Output the [X, Y] coordinate of the center of the cell containing the given text.  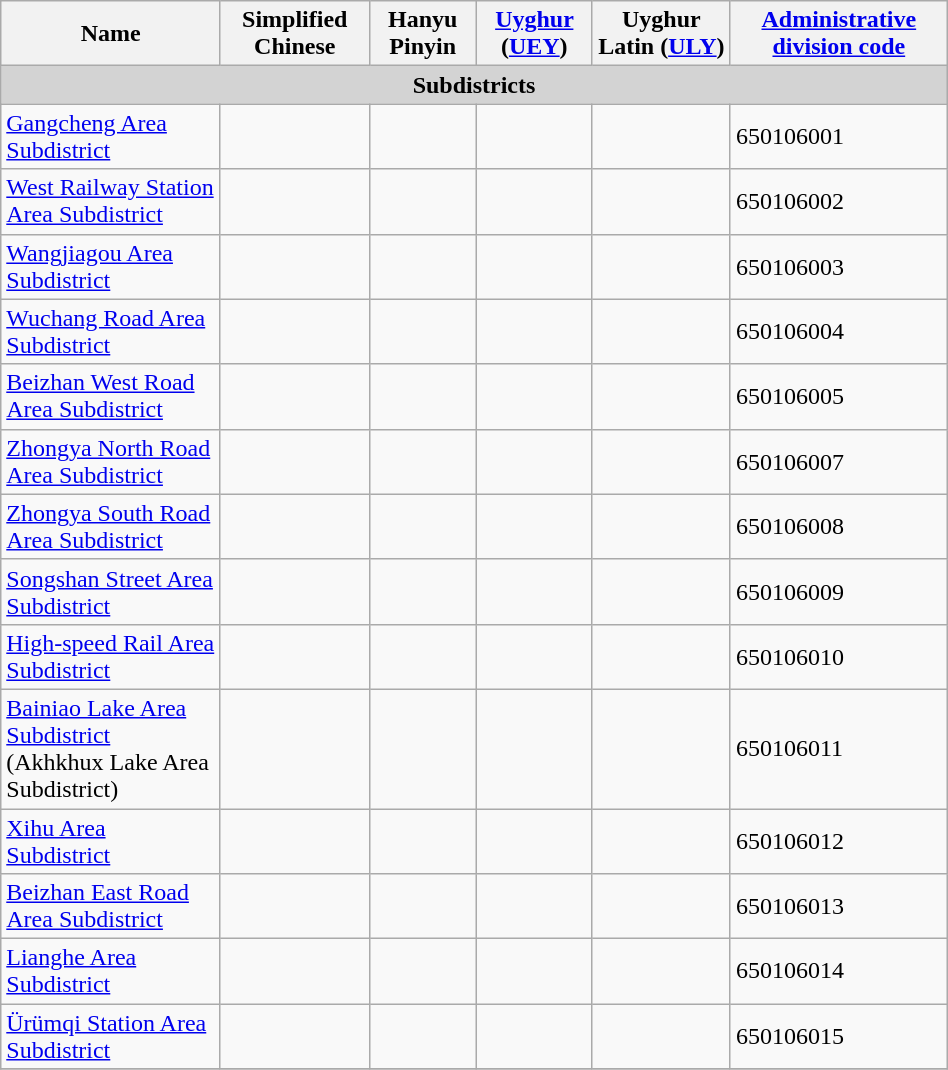
650106014 [838, 972]
High-speed Rail Area Subdistrict [111, 656]
650106015 [838, 1036]
Administrative division code [838, 34]
Bainiao Lake Area Subdistrict(Akhkhux Lake Area Subdistrict) [111, 748]
650106011 [838, 748]
Songshan Street Area Subdistrict [111, 592]
650106009 [838, 592]
Beizhan West Road Area Subdistrict [111, 396]
650106007 [838, 462]
650106008 [838, 526]
Name [111, 34]
Uyghur Latin (ULY) [661, 34]
Hanyu Pinyin [422, 34]
650106010 [838, 656]
650106003 [838, 266]
650106005 [838, 396]
650106001 [838, 136]
650106012 [838, 840]
Beizhan East Road Area Subdistrict [111, 906]
Wangjiagou Area Subdistrict [111, 266]
650106013 [838, 906]
Xihu Area Subdistrict [111, 840]
Lianghe Area Subdistrict [111, 972]
Zhongya South Road Area Subdistrict [111, 526]
Simplified Chinese [294, 34]
Zhongya North Road Area Subdistrict [111, 462]
Wuchang Road Area Subdistrict [111, 332]
650106002 [838, 202]
Uyghur (UEY) [534, 34]
Ürümqi Station Area Subdistrict [111, 1036]
West Railway Station Area Subdistrict [111, 202]
Subdistricts [474, 85]
650106004 [838, 332]
Gangcheng Area Subdistrict [111, 136]
